For the text-containing cell, return its midpoint in (X, Y) coordinate format. 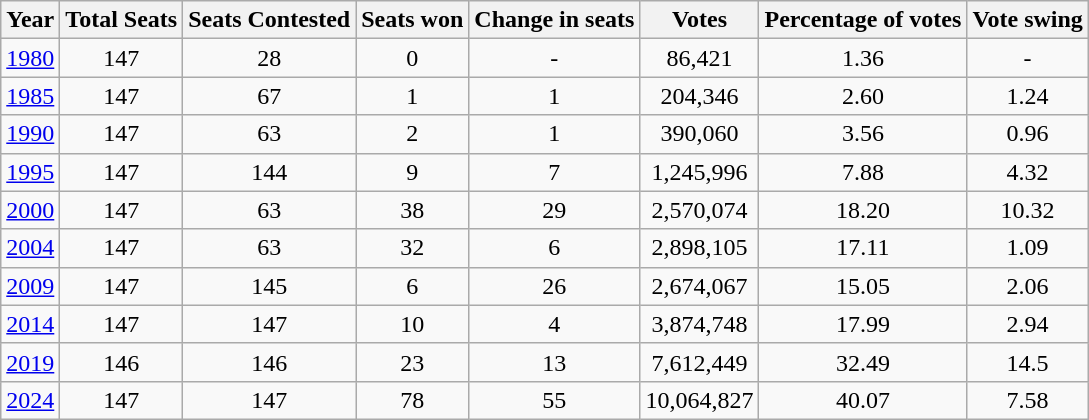
55 (554, 400)
18.20 (863, 210)
1995 (30, 172)
1980 (30, 58)
7.58 (1028, 400)
2.06 (1028, 286)
2004 (30, 248)
4.32 (1028, 172)
1.09 (1028, 248)
9 (412, 172)
Change in seats (554, 20)
2,674,067 (700, 286)
144 (270, 172)
10 (412, 324)
7,612,449 (700, 362)
390,060 (700, 134)
1.36 (863, 58)
28 (270, 58)
2019 (30, 362)
14.5 (1028, 362)
3,874,748 (700, 324)
15.05 (863, 286)
Seats won (412, 20)
145 (270, 286)
Vote swing (1028, 20)
10.32 (1028, 210)
2000 (30, 210)
2.94 (1028, 324)
1,245,996 (700, 172)
Votes (700, 20)
40.07 (863, 400)
204,346 (700, 96)
23 (412, 362)
Total Seats (122, 20)
67 (270, 96)
4 (554, 324)
2,898,105 (700, 248)
32.49 (863, 362)
38 (412, 210)
7 (554, 172)
86,421 (700, 58)
13 (554, 362)
2.60 (863, 96)
Percentage of votes (863, 20)
10,064,827 (700, 400)
26 (554, 286)
2 (412, 134)
2009 (30, 286)
17.11 (863, 248)
7.88 (863, 172)
78 (412, 400)
Seats Contested (270, 20)
29 (554, 210)
0 (412, 58)
2,570,074 (700, 210)
1.24 (1028, 96)
17.99 (863, 324)
32 (412, 248)
0.96 (1028, 134)
3.56 (863, 134)
2024 (30, 400)
2014 (30, 324)
1985 (30, 96)
Year (30, 20)
1990 (30, 134)
